Determine the (X, Y) coordinate at the center of the cell enclosing the given text.  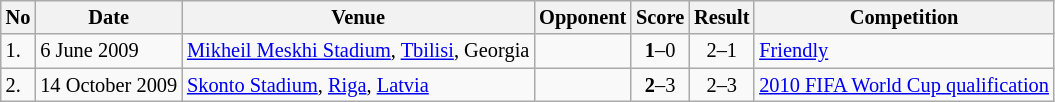
2010 FIFA World Cup qualification (904, 85)
No (18, 17)
2–1 (722, 51)
Mikheil Meskhi Stadium, Tbilisi, Georgia (358, 51)
Venue (358, 17)
Date (108, 17)
Friendly (904, 51)
14 October 2009 (108, 85)
1–0 (660, 51)
Result (722, 17)
Score (660, 17)
Competition (904, 17)
6 June 2009 (108, 51)
Opponent (582, 17)
Skonto Stadium, Riga, Latvia (358, 85)
1. (18, 51)
2. (18, 85)
